Pinpoint the cell where the given text exists, returning its (x, y) midpoint coordinate. 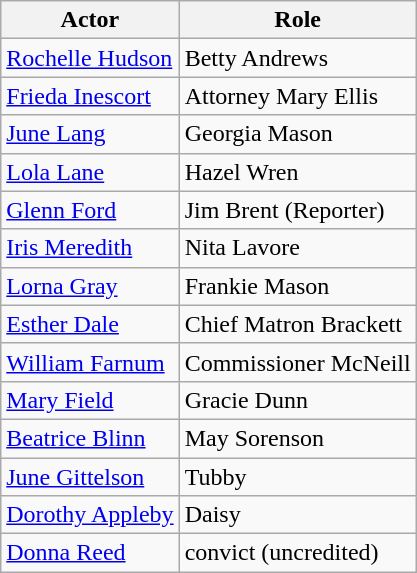
Gracie Dunn (298, 400)
Georgia Mason (298, 134)
Chief Matron Brackett (298, 324)
Hazel Wren (298, 172)
June Lang (90, 134)
Frieda Inescort (90, 96)
Daisy (298, 515)
Donna Reed (90, 553)
Esther Dale (90, 324)
Iris Meredith (90, 248)
Attorney Mary Ellis (298, 96)
Commissioner McNeill (298, 362)
Jim Brent (Reporter) (298, 210)
Betty Andrews (298, 58)
Lorna Gray (90, 286)
convict (uncredited) (298, 553)
Tubby (298, 477)
Beatrice Blinn (90, 438)
Mary Field (90, 400)
Rochelle Hudson (90, 58)
Dorothy Appleby (90, 515)
Frankie Mason (298, 286)
May Sorenson (298, 438)
Actor (90, 20)
Nita Lavore (298, 248)
William Farnum (90, 362)
Glenn Ford (90, 210)
Lola Lane (90, 172)
Role (298, 20)
June Gittelson (90, 477)
